Extract the [X, Y] coordinate from the center of the cell holding the provided text.  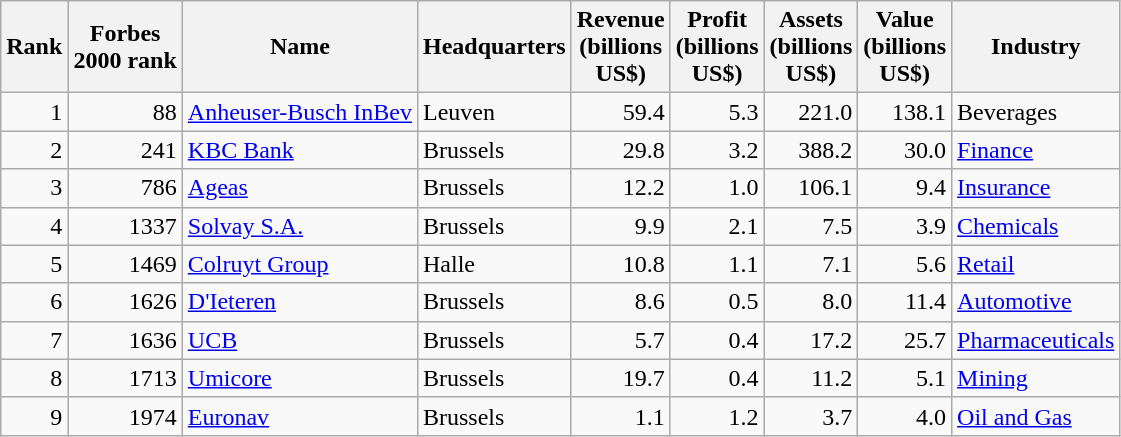
9.4 [905, 188]
Halle [494, 264]
4 [34, 226]
88 [125, 112]
Headquarters [494, 47]
19.7 [620, 378]
7.1 [811, 264]
Oil and Gas [1036, 416]
1337 [125, 226]
9 [34, 416]
3.7 [811, 416]
5 [34, 264]
Rank [34, 47]
5.3 [717, 112]
3.9 [905, 226]
138.1 [905, 112]
29.8 [620, 150]
10.8 [620, 264]
4.0 [905, 416]
Ageas [300, 188]
Umicore [300, 378]
11.2 [811, 378]
8.6 [620, 302]
3.2 [717, 150]
1469 [125, 264]
388.2 [811, 150]
2 [34, 150]
1974 [125, 416]
1636 [125, 340]
221.0 [811, 112]
1.2 [717, 416]
2.1 [717, 226]
106.1 [811, 188]
12.2 [620, 188]
Assets(billions US$) [811, 47]
8.0 [811, 302]
Forbes 2000 rank [125, 47]
9.9 [620, 226]
Mining [1036, 378]
786 [125, 188]
Profit(billions US$) [717, 47]
Value(billions US$) [905, 47]
11.4 [905, 302]
6 [34, 302]
Automotive [1036, 302]
Euronav [300, 416]
0.5 [717, 302]
7 [34, 340]
30.0 [905, 150]
1626 [125, 302]
Industry [1036, 47]
UCB [300, 340]
Beverages [1036, 112]
1.0 [717, 188]
Revenue(billions US$) [620, 47]
Insurance [1036, 188]
59.4 [620, 112]
1713 [125, 378]
Colruyt Group [300, 264]
25.7 [905, 340]
Solvay S.A. [300, 226]
17.2 [811, 340]
241 [125, 150]
7.5 [811, 226]
Retail [1036, 264]
Anheuser-Busch InBev [300, 112]
Chemicals [1036, 226]
1 [34, 112]
Leuven [494, 112]
KBC Bank [300, 150]
5.6 [905, 264]
D'Ieteren [300, 302]
3 [34, 188]
5.1 [905, 378]
8 [34, 378]
Name [300, 47]
Pharmaceuticals [1036, 340]
Finance [1036, 150]
5.7 [620, 340]
